Output the (x, y) coordinate of the center of the cell containing the given text.  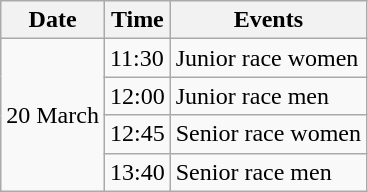
13:40 (137, 172)
Events (268, 20)
Senior race men (268, 172)
Senior race women (268, 134)
Junior race women (268, 58)
Date (53, 20)
11:30 (137, 58)
20 March (53, 115)
12:00 (137, 96)
Junior race men (268, 96)
Time (137, 20)
12:45 (137, 134)
